Output the (X, Y) coordinate of the center of the cell containing the given text.  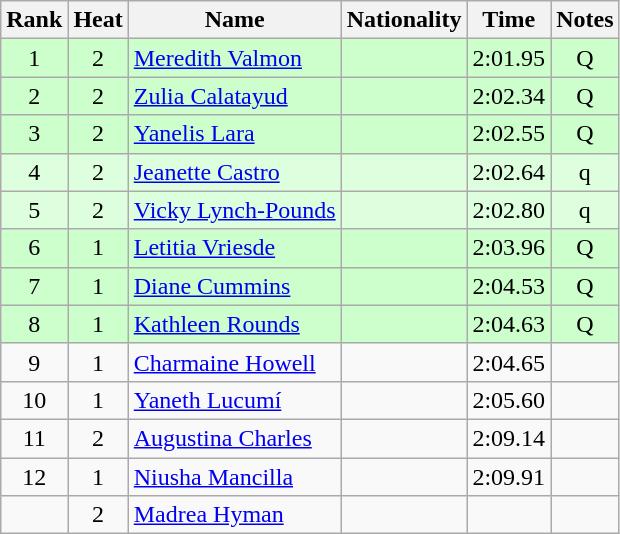
7 (34, 286)
Madrea Hyman (234, 515)
Augustina Charles (234, 438)
10 (34, 400)
Heat (98, 20)
Notes (585, 20)
2:04.63 (509, 324)
11 (34, 438)
2:03.96 (509, 248)
5 (34, 210)
8 (34, 324)
Charmaine Howell (234, 362)
2:04.65 (509, 362)
2:02.55 (509, 134)
Zulia Calatayud (234, 96)
2:02.34 (509, 96)
Diane Cummins (234, 286)
Yanelis Lara (234, 134)
12 (34, 477)
Vicky Lynch-Pounds (234, 210)
Time (509, 20)
Yaneth Lucumí (234, 400)
Kathleen Rounds (234, 324)
2:05.60 (509, 400)
Niusha Mancilla (234, 477)
Rank (34, 20)
2:04.53 (509, 286)
9 (34, 362)
Letitia Vriesde (234, 248)
Meredith Valmon (234, 58)
Nationality (404, 20)
2:09.91 (509, 477)
2:02.64 (509, 172)
3 (34, 134)
2:09.14 (509, 438)
Name (234, 20)
4 (34, 172)
2:01.95 (509, 58)
2:02.80 (509, 210)
6 (34, 248)
Jeanette Castro (234, 172)
